Return the (X, Y) coordinate for the center point of the cell that contains the specified text.  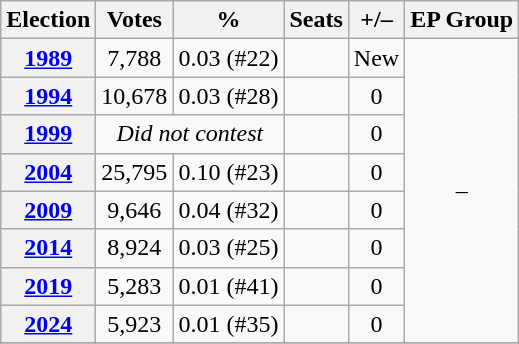
New (376, 58)
Election (48, 20)
0.03 (#25) (228, 248)
Did not contest (190, 134)
2014 (48, 248)
1989 (48, 58)
2024 (48, 324)
9,646 (134, 210)
5,923 (134, 324)
0.04 (#32) (228, 210)
2019 (48, 286)
7,788 (134, 58)
5,283 (134, 286)
0.01 (#35) (228, 324)
EP Group (462, 20)
10,678 (134, 96)
Seats (316, 20)
+/– (376, 20)
1999 (48, 134)
0.03 (#22) (228, 58)
8,924 (134, 248)
% (228, 20)
0.03 (#28) (228, 96)
0.10 (#23) (228, 172)
2009 (48, 210)
25,795 (134, 172)
– (462, 191)
Votes (134, 20)
0.01 (#41) (228, 286)
2004 (48, 172)
1994 (48, 96)
